Search for the cell housing the specified text and yield its [x, y] center coordinate. 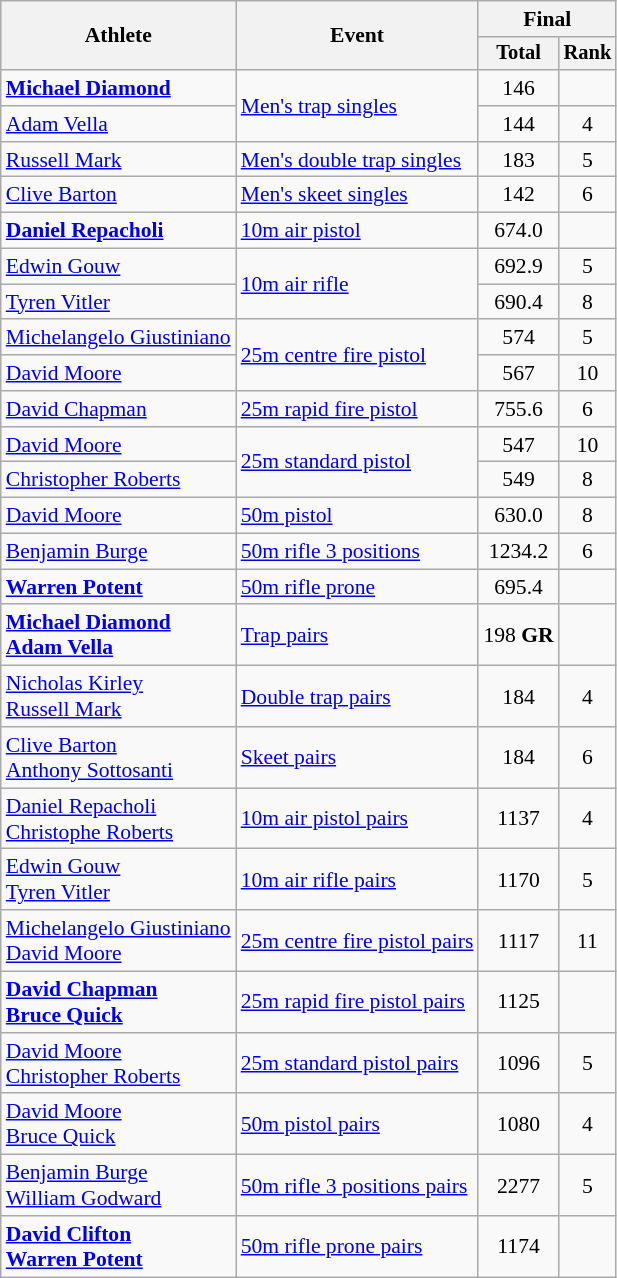
25m rapid fire pistol pairs [358, 1002]
Total [518, 54]
50m pistol pairs [358, 1124]
David MooreBruce Quick [118, 1124]
Russell Mark [118, 160]
50m rifle prone pairs [358, 1246]
1137 [518, 818]
Double trap pairs [358, 696]
50m rifle prone [358, 587]
695.4 [518, 587]
Rank [588, 54]
11 [588, 940]
Event [358, 36]
Daniel Repacholi [118, 231]
690.4 [518, 302]
630.0 [518, 516]
Michelangelo Giustiniano [118, 338]
674.0 [518, 231]
Christopher Roberts [118, 480]
Men's trap singles [358, 106]
144 [518, 124]
Clive Barton [118, 195]
50m pistol [358, 516]
25m centre fire pistol pairs [358, 940]
10m air rifle pairs [358, 880]
Final [547, 19]
Clive BartonAnthony Sottosanti [118, 758]
Men's double trap singles [358, 160]
25m rapid fire pistol [358, 409]
Nicholas KirleyRussell Mark [118, 696]
Adam Vella [118, 124]
Benjamin Burge [118, 552]
Skeet pairs [358, 758]
Men's skeet singles [358, 195]
574 [518, 338]
10m air rifle [358, 284]
1117 [518, 940]
50m rifle 3 positions [358, 552]
547 [518, 445]
1170 [518, 880]
1080 [518, 1124]
183 [518, 160]
10m air pistol [358, 231]
Daniel RepacholiChristophe Roberts [118, 818]
25m centre fire pistol [358, 356]
549 [518, 480]
146 [518, 88]
Edwin Gouw [118, 267]
Benjamin BurgeWilliam Godward [118, 1186]
10m air pistol pairs [358, 818]
Trap pairs [358, 636]
Michael DiamondAdam Vella [118, 636]
1174 [518, 1246]
755.6 [518, 409]
692.9 [518, 267]
142 [518, 195]
25m standard pistol [358, 462]
2277 [518, 1186]
Michelangelo GiustinianoDavid Moore [118, 940]
1125 [518, 1002]
Warren Potent [118, 587]
David Chapman [118, 409]
David CliftonWarren Potent [118, 1246]
David MooreChristopher Roberts [118, 1064]
198 GR [518, 636]
David ChapmanBruce Quick [118, 1002]
Tyren Vitler [118, 302]
Edwin GouwTyren Vitler [118, 880]
Athlete [118, 36]
50m rifle 3 positions pairs [358, 1186]
1096 [518, 1064]
Michael Diamond [118, 88]
567 [518, 373]
1234.2 [518, 552]
25m standard pistol pairs [358, 1064]
